From the cell containing the given text, extract its center point as [X, Y] coordinate. 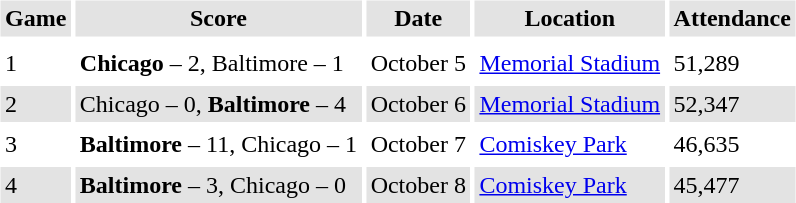
51,289 [732, 64]
2 [35, 104]
4 [35, 185]
46,635 [732, 144]
Game [35, 18]
45,477 [732, 185]
Attendance [732, 18]
October 6 [418, 104]
October 7 [418, 144]
Location [570, 18]
Score [218, 18]
3 [35, 144]
Baltimore – 11, Chicago – 1 [218, 144]
October 5 [418, 64]
52,347 [732, 104]
Baltimore – 3, Chicago – 0 [218, 185]
Date [418, 18]
Chicago – 0, Baltimore – 4 [218, 104]
1 [35, 64]
October 8 [418, 185]
Chicago – 2, Baltimore – 1 [218, 64]
